Provide the (x, y) coordinate of the cell's center where the given text is located.  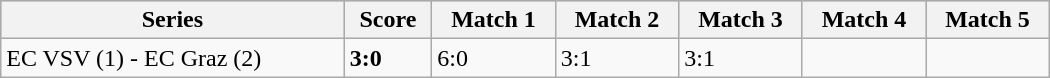
Match 4 (864, 20)
Score (388, 20)
EC VSV (1) - EC Graz (2) (172, 58)
Series (172, 20)
Match 5 (988, 20)
3:0 (388, 58)
Match 3 (740, 20)
Match 2 (616, 20)
Match 1 (494, 20)
6:0 (494, 58)
